Pinpoint the cell where the given text exists, returning its (x, y) midpoint coordinate. 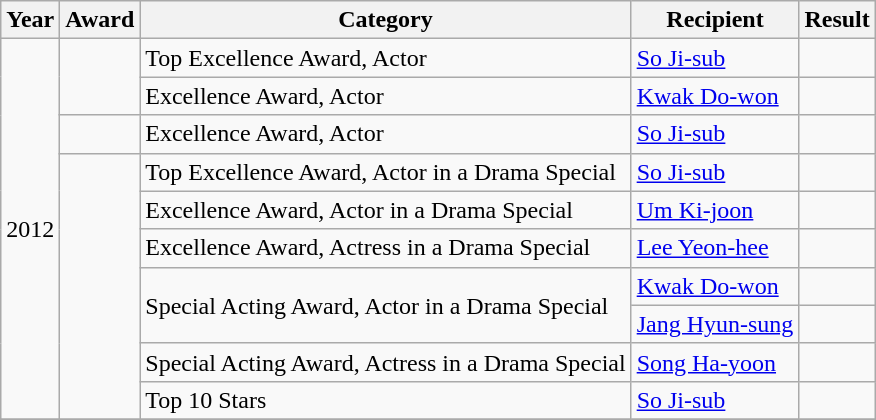
Year (30, 20)
Award (100, 20)
Special Acting Award, Actress in a Drama Special (386, 362)
Song Ha-yoon (715, 362)
2012 (30, 230)
Um Ki-joon (715, 210)
Excellence Award, Actor in a Drama Special (386, 210)
Jang Hyun-sung (715, 324)
Category (386, 20)
Top Excellence Award, Actor in a Drama Special (386, 172)
Special Acting Award, Actor in a Drama Special (386, 305)
Recipient (715, 20)
Excellence Award, Actress in a Drama Special (386, 248)
Top 10 Stars (386, 400)
Top Excellence Award, Actor (386, 58)
Result (837, 20)
Lee Yeon-hee (715, 248)
